Capture the cell that displays the provided text and extract its (x, y) central coordinate. 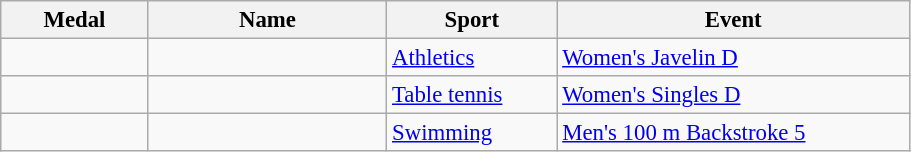
Athletics (472, 58)
Event (734, 20)
Name (268, 20)
Swimming (472, 133)
Table tennis (472, 95)
Sport (472, 20)
Men's 100 m Backstroke 5 (734, 133)
Medal (74, 20)
Women's Javelin D (734, 58)
Women's Singles D (734, 95)
